Output the (x, y) coordinate of the center of the cell containing the given text.  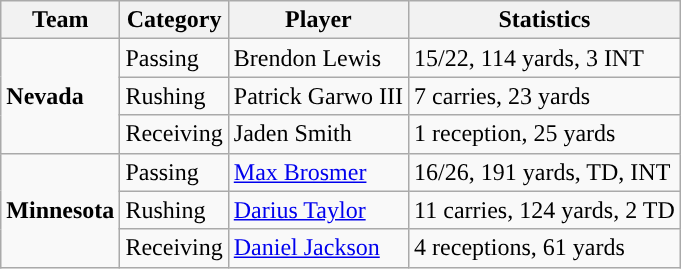
Patrick Garwo III (318, 96)
11 carries, 124 yards, 2 TD (545, 210)
Player (318, 20)
15/22, 114 yards, 3 INT (545, 58)
16/26, 191 yards, TD, INT (545, 172)
Nevada (60, 96)
Category (174, 20)
Statistics (545, 20)
Jaden Smith (318, 134)
1 reception, 25 yards (545, 134)
Max Brosmer (318, 172)
4 receptions, 61 yards (545, 248)
Brendon Lewis (318, 58)
7 carries, 23 yards (545, 96)
Daniel Jackson (318, 248)
Darius Taylor (318, 210)
Team (60, 20)
Minnesota (60, 210)
